Pinpoint the cell where the given text exists, returning its (X, Y) midpoint coordinate. 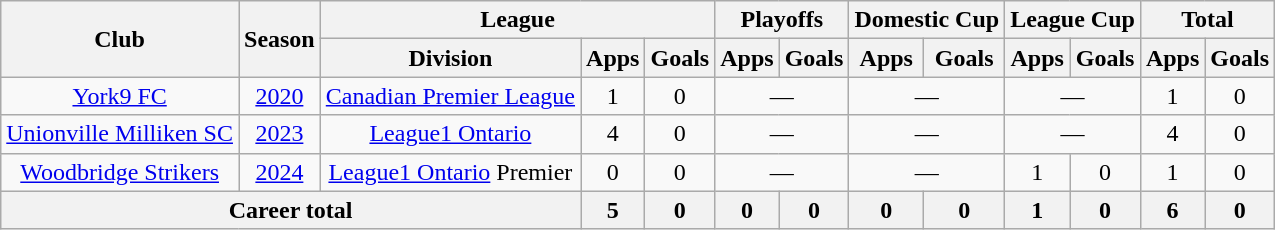
Career total (291, 210)
Unionville Milliken SC (120, 134)
2023 (279, 134)
2024 (279, 172)
Canadian Premier League (450, 96)
Division (450, 58)
League1 Ontario (450, 134)
Total (1207, 20)
2020 (279, 96)
League Cup (1073, 20)
Playoffs (782, 20)
League1 Ontario Premier (450, 172)
Domestic Cup (927, 20)
Season (279, 39)
6 (1172, 210)
Woodbridge Strikers (120, 172)
League (517, 20)
Club (120, 39)
York9 FC (120, 96)
5 (613, 210)
